Search for the cell housing the specified text and yield its (x, y) center coordinate. 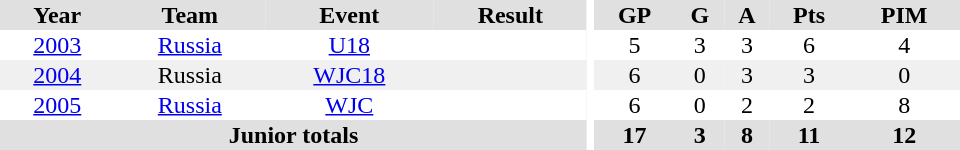
12 (904, 135)
Team (190, 15)
WJC18 (349, 75)
2003 (58, 45)
G (700, 15)
GP (635, 15)
U18 (349, 45)
4 (904, 45)
Event (349, 15)
Pts (810, 15)
11 (810, 135)
2005 (58, 105)
PIM (904, 15)
Year (58, 15)
5 (635, 45)
Junior totals (294, 135)
A (747, 15)
WJC (349, 105)
2004 (58, 75)
Result (511, 15)
17 (635, 135)
